Pinpoint the cell where the given text exists, returning its (X, Y) midpoint coordinate. 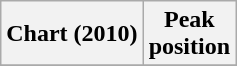
Chart (2010) (72, 34)
Peakposition (189, 34)
